Pinpoint the cell where the given text exists, returning its (X, Y) midpoint coordinate. 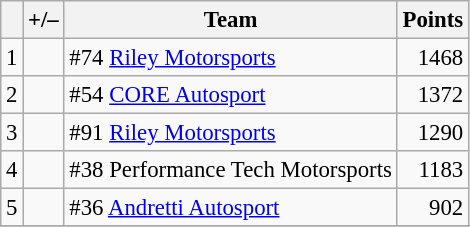
#74 Riley Motorsports (230, 58)
#36 Andretti Autosport (230, 208)
+/– (44, 20)
#91 Riley Motorsports (230, 133)
Team (230, 20)
1372 (432, 95)
#54 CORE Autosport (230, 95)
1468 (432, 58)
3 (12, 133)
#38 Performance Tech Motorsports (230, 170)
1290 (432, 133)
5 (12, 208)
902 (432, 208)
4 (12, 170)
2 (12, 95)
Points (432, 20)
1 (12, 58)
1183 (432, 170)
